Output the (x, y) coordinate of the center of the cell containing the given text.  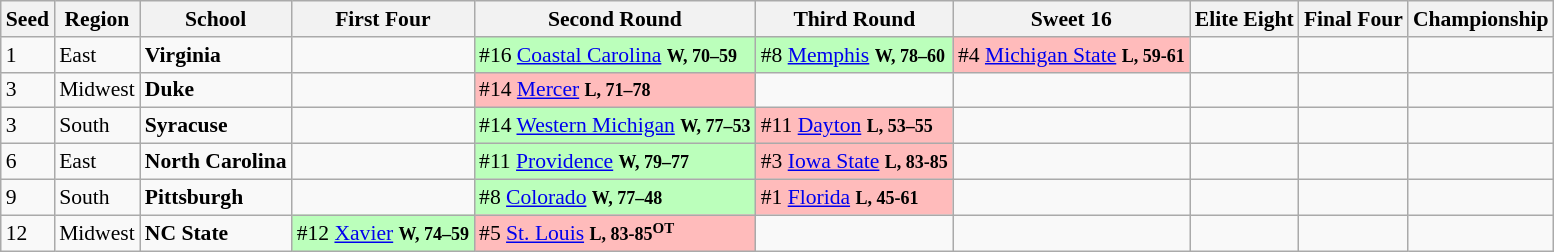
#4 Michigan State L, 59-61 (1072, 55)
#11 Providence W, 79–77 (615, 162)
North Carolina (216, 162)
#16 Coastal Carolina W, 70–59 (615, 55)
Duke (216, 90)
Third Round (854, 19)
Championship (1481, 19)
Final Four (1354, 19)
6 (28, 162)
Elite Eight (1244, 19)
School (216, 19)
#8 Memphis W, 78–60 (854, 55)
#11 Dayton L, 53–55 (854, 126)
1 (28, 55)
Virginia (216, 55)
Sweet 16 (1072, 19)
12 (28, 234)
#3 Iowa State L, 83-85 (854, 162)
#5 St. Louis L, 83-85OT (615, 234)
#14 Western Michigan W, 77–53 (615, 126)
Region (97, 19)
First Four (383, 19)
#14 Mercer L, 71–78 (615, 90)
#8 Colorado W, 77–48 (615, 197)
Seed (28, 19)
#12 Xavier W, 74–59 (383, 234)
9 (28, 197)
#1 Florida L, 45-61 (854, 197)
Second Round (615, 19)
NC State (216, 234)
Syracuse (216, 126)
Pittsburgh (216, 197)
